Scan for the cell matching the given text and deliver its [X, Y] coordinate at center. 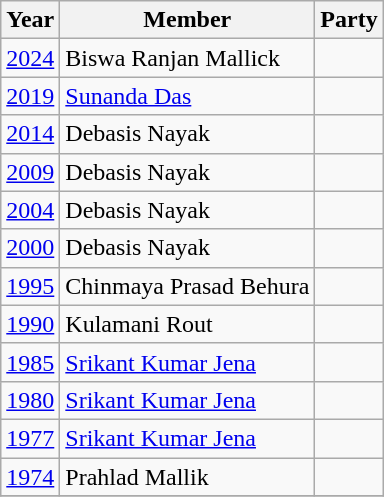
Prahlad Mallik [188, 477]
1985 [30, 362]
2014 [30, 134]
2019 [30, 96]
Kulamani Rout [188, 324]
1977 [30, 438]
1980 [30, 400]
1990 [30, 324]
1995 [30, 286]
Member [188, 20]
Year [30, 20]
1974 [30, 477]
2009 [30, 172]
Chinmaya Prasad Behura [188, 286]
Sunanda Das [188, 96]
Party [349, 20]
2004 [30, 210]
2000 [30, 248]
2024 [30, 58]
Biswa Ranjan Mallick [188, 58]
